Capture the cell that displays the provided text and extract its [X, Y] central coordinate. 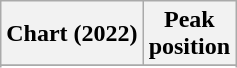
Chart (2022) [72, 34]
Peakposition [189, 34]
